Pinpoint the cell where the given text exists, returning its (x, y) midpoint coordinate. 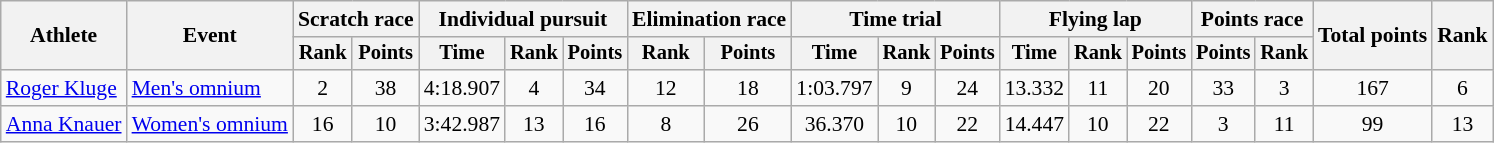
18 (748, 88)
38 (385, 88)
Total points (1372, 36)
9 (907, 88)
2 (322, 88)
4 (534, 88)
Points race (1252, 19)
4:18.907 (462, 88)
8 (666, 124)
20 (1159, 88)
Women's omnium (210, 124)
13.332 (1034, 88)
36.370 (834, 124)
99 (1372, 124)
14.447 (1034, 124)
26 (748, 124)
12 (666, 88)
Elimination race (709, 19)
Individual pursuit (523, 19)
6 (1462, 88)
33 (1223, 88)
Men's omnium (210, 88)
167 (1372, 88)
Roger Kluge (64, 88)
1:03.797 (834, 88)
24 (967, 88)
34 (595, 88)
Event (210, 36)
Scratch race (356, 19)
3:42.987 (462, 124)
Time trial (895, 19)
Flying lap (1096, 19)
Athlete (64, 36)
Anna Knauer (64, 124)
